Locate the cell with the specified text and output its (X, Y) center coordinate. 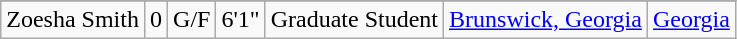
G/F (192, 20)
6'1" (240, 20)
Zoesha Smith (73, 20)
Graduate Student (354, 20)
Brunswick, Georgia (546, 20)
0 (156, 20)
Georgia (691, 20)
